Capture the cell that displays the provided text and extract its (x, y) central coordinate. 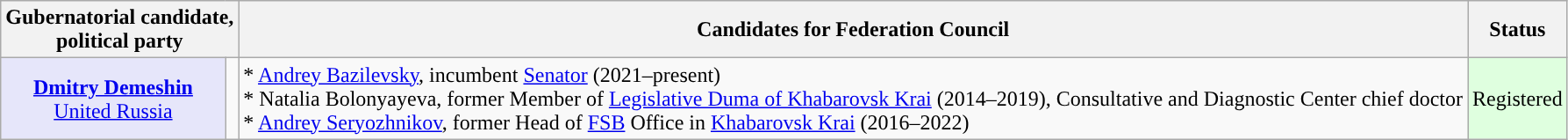
Dmitry DemeshinUnited Russia (113, 99)
Candidates for Federation Council (853, 30)
Status (1518, 30)
Gubernatorial candidate,political party (119, 30)
Registered (1518, 99)
